Detect which cell encompasses the target text, then output its (x, y) center coordinate. 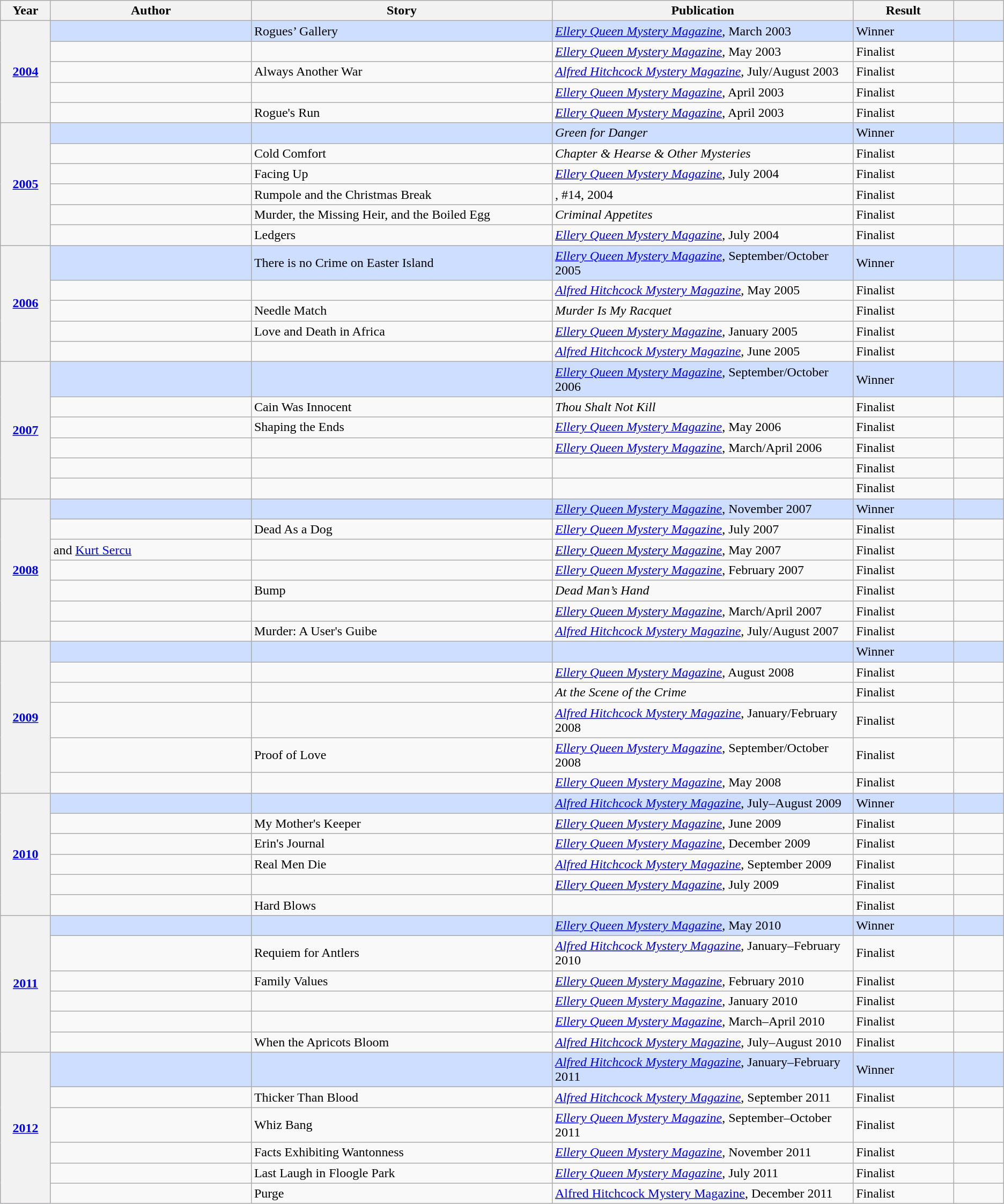
Alfred Hitchcock Mystery Magazine, September 2009 (703, 864)
Whiz Bang (401, 1125)
Ellery Queen Mystery Magazine, January 2010 (703, 1001)
Green for Danger (703, 133)
Ellery Queen Mystery Magazine, July 2007 (703, 529)
Ellery Queen Mystery Magazine, September/October 2008 (703, 755)
Ellery Queen Mystery Magazine, September/October 2005 (703, 263)
Alfred Hitchcock Mystery Magazine, September 2011 (703, 1097)
Ellery Queen Mystery Magazine, December 2009 (703, 844)
Story (401, 11)
2011 (26, 983)
Publication (703, 11)
2005 (26, 184)
Facts Exhibiting Wantonness (401, 1153)
Alfred Hitchcock Mystery Magazine, January–February 2010 (703, 953)
Rogue's Run (401, 113)
Ellery Queen Mystery Magazine, May 2006 (703, 427)
Ellery Queen Mystery Magazine, August 2008 (703, 672)
Chapter & Hearse & Other Mysteries (703, 153)
Facing Up (401, 174)
Ellery Queen Mystery Magazine, November 2007 (703, 509)
Alfred Hitchcock Mystery Magazine, July/August 2007 (703, 631)
Alfred Hitchcock Mystery Magazine, July/August 2003 (703, 72)
Ellery Queen Mystery Magazine, September/October 2006 (703, 380)
Ellery Queen Mystery Magazine, May 2007 (703, 549)
Ellery Queen Mystery Magazine, March/April 2007 (703, 611)
Ellery Queen Mystery Magazine, March/April 2006 (703, 448)
Thicker Than Blood (401, 1097)
Ellery Queen Mystery Magazine, September–October 2011 (703, 1125)
There is no Crime on Easter Island (401, 263)
2007 (26, 430)
Real Men Die (401, 864)
Ellery Queen Mystery Magazine, May 2003 (703, 51)
Cain Was Innocent (401, 407)
Erin's Journal (401, 844)
Author (151, 11)
Alfred Hitchcock Mystery Magazine, January–February 2011 (703, 1070)
Love and Death in Africa (401, 331)
Ellery Queen Mystery Magazine, February 2010 (703, 980)
Ledgers (401, 235)
Ellery Queen Mystery Magazine, January 2005 (703, 331)
Ellery Queen Mystery Magazine, November 2011 (703, 1153)
Criminal Appetites (703, 214)
Dead As a Dog (401, 529)
Hard Blows (401, 905)
Alfred Hitchcock Mystery Magazine, July–August 2010 (703, 1042)
Last Laugh in Floogle Park (401, 1173)
Alfred Hitchcock Mystery Magazine, June 2005 (703, 352)
2012 (26, 1128)
At the Scene of the Crime (703, 693)
Murder: A User's Guibe (401, 631)
, #14, 2004 (703, 194)
Shaping the Ends (401, 427)
Ellery Queen Mystery Magazine, May 2010 (703, 925)
Alfred Hitchcock Mystery Magazine, January/February 2008 (703, 720)
Ellery Queen Mystery Magazine, March–April 2010 (703, 1022)
2010 (26, 854)
Alfred Hitchcock Mystery Magazine, May 2005 (703, 291)
Ellery Queen Mystery Magazine, March 2003 (703, 31)
When the Apricots Bloom (401, 1042)
2006 (26, 303)
2009 (26, 717)
Murder Is My Racquet (703, 311)
My Mother's Keeper (401, 823)
Result (903, 11)
Rumpole and the Christmas Break (401, 194)
Murder, the Missing Heir, and the Boiled Egg (401, 214)
Year (26, 11)
Purge (401, 1193)
Needle Match (401, 311)
Bump (401, 590)
Alfred Hitchcock Mystery Magazine, July–August 2009 (703, 803)
Always Another War (401, 72)
Rogues’ Gallery (401, 31)
Ellery Queen Mystery Magazine, May 2008 (703, 783)
Cold Comfort (401, 153)
Ellery Queen Mystery Magazine, February 2007 (703, 570)
Dead Man’s Hand (703, 590)
Ellery Queen Mystery Magazine, July 2009 (703, 885)
Family Values (401, 980)
Proof of Love (401, 755)
2004 (26, 72)
Thou Shalt Not Kill (703, 407)
and Kurt Sercu (151, 549)
Alfred Hitchcock Mystery Magazine, December 2011 (703, 1193)
Ellery Queen Mystery Magazine, June 2009 (703, 823)
Ellery Queen Mystery Magazine, July 2011 (703, 1173)
2008 (26, 570)
Requiem for Antlers (401, 953)
